From the cell containing the given text, extract its center point as (X, Y) coordinate. 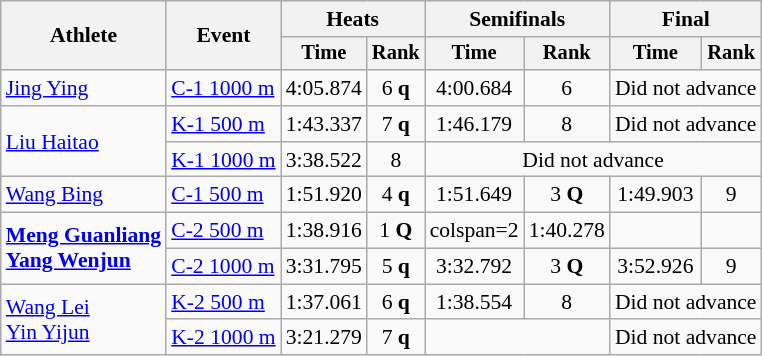
3:52.926 (656, 267)
colspan=2 (474, 231)
1:40.278 (567, 231)
Heats (353, 19)
K-1 1000 m (223, 160)
Event (223, 36)
Athlete (84, 36)
3:38.522 (324, 160)
Semifinals (518, 19)
1 Q (396, 231)
K-2 500 m (223, 302)
1:46.179 (474, 124)
4:05.874 (324, 88)
4:00.684 (474, 88)
C-1 1000 m (223, 88)
K-1 500 m (223, 124)
C-1 500 m (223, 195)
1:49.903 (656, 195)
3:32.792 (474, 267)
K-2 1000 m (223, 338)
C-2 1000 m (223, 267)
1:38.916 (324, 231)
Meng GuanliangYang Wenjun (84, 248)
Final (686, 19)
1:51.649 (474, 195)
5 q (396, 267)
1:43.337 (324, 124)
Wang LeiYin Yijun (84, 320)
1:37.061 (324, 302)
C-2 500 m (223, 231)
Jing Ying (84, 88)
3:21.279 (324, 338)
1:51.920 (324, 195)
3:31.795 (324, 267)
Liu Haitao (84, 142)
6 (567, 88)
4 q (396, 195)
1:38.554 (474, 302)
Wang Bing (84, 195)
